Find where the given text appears and provide that cell's center as (x, y) coordinate. 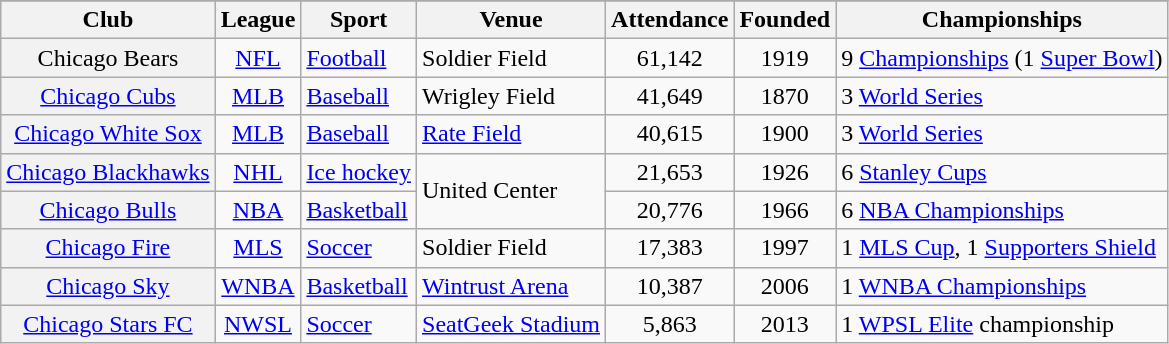
6 NBA Championships (1002, 210)
Rate Field (512, 134)
Ice hockey (359, 172)
2013 (785, 324)
Founded (785, 20)
1900 (785, 134)
9 Championships (1 Super Bowl) (1002, 58)
1 MLS Cup, 1 Supporters Shield (1002, 248)
1919 (785, 58)
1997 (785, 248)
Football (359, 58)
League (258, 20)
Chicago Bears (108, 58)
17,383 (670, 248)
Chicago Cubs (108, 96)
NHL (258, 172)
1 WNBA Championships (1002, 286)
Chicago Stars FC (108, 324)
Wrigley Field (512, 96)
Wintrust Arena (512, 286)
Chicago Bulls (108, 210)
Chicago Fire (108, 248)
2006 (785, 286)
Sport (359, 20)
10,387 (670, 286)
NWSL (258, 324)
21,653 (670, 172)
Attendance (670, 20)
5,863 (670, 324)
1926 (785, 172)
40,615 (670, 134)
1966 (785, 210)
1870 (785, 96)
SeatGeek Stadium (512, 324)
United Center (512, 191)
61,142 (670, 58)
WNBA (258, 286)
Chicago Sky (108, 286)
Venue (512, 20)
MLS (258, 248)
6 Stanley Cups (1002, 172)
41,649 (670, 96)
20,776 (670, 210)
Chicago Blackhawks (108, 172)
Chicago White Sox (108, 134)
NBA (258, 210)
Championships (1002, 20)
1 WPSL Elite championship (1002, 324)
Club (108, 20)
NFL (258, 58)
